Return the [X, Y] coordinate for the center point of the cell that contains the specified text.  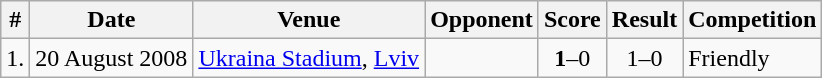
Score [572, 20]
Venue [309, 20]
Date [112, 20]
Friendly [752, 58]
# [16, 20]
Ukraina Stadium, Lviv [309, 58]
Result [644, 20]
20 August 2008 [112, 58]
Opponent [482, 20]
Competition [752, 20]
1. [16, 58]
